Scan for the cell matching the given text and deliver its (x, y) coordinate at center. 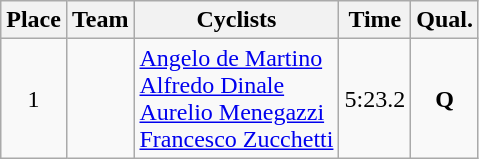
Qual. (445, 20)
Q (445, 98)
Team (100, 20)
Time (375, 20)
Cyclists (236, 20)
5:23.2 (375, 98)
1 (34, 98)
Angelo de Martino Alfredo Dinale Aurelio Menegazzi Francesco Zucchetti (236, 98)
Place (34, 20)
